For the text-containing cell, return its midpoint in [X, Y] coordinate format. 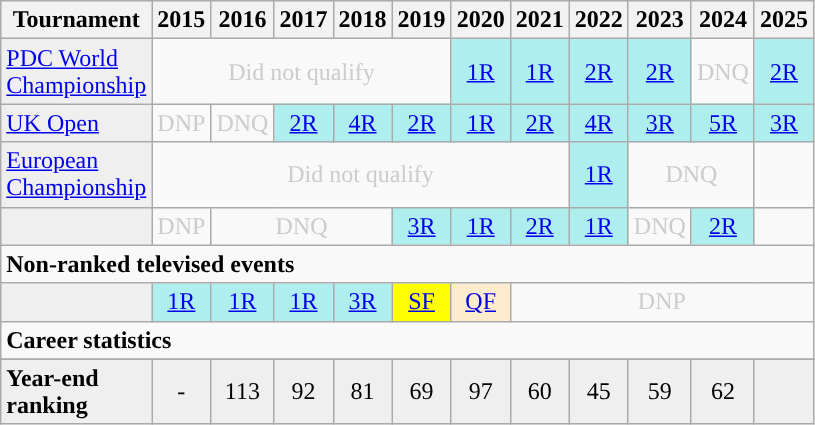
QF [480, 302]
- [182, 392]
5R [722, 123]
PDC World Championship [76, 72]
2017 [304, 20]
European Championship [76, 174]
62 [722, 392]
UK Open [76, 123]
Year-end ranking [76, 392]
2018 [362, 20]
2021 [540, 20]
97 [480, 392]
SF [422, 302]
81 [362, 392]
2015 [182, 20]
59 [660, 392]
Non-ranked televised events [408, 264]
Career statistics [408, 340]
113 [242, 392]
2024 [722, 20]
2019 [422, 20]
2020 [480, 20]
60 [540, 392]
92 [304, 392]
45 [598, 392]
69 [422, 392]
2022 [598, 20]
2023 [660, 20]
Tournament [76, 20]
2016 [242, 20]
2025 [784, 20]
